For the text-containing cell, return its midpoint in (x, y) coordinate format. 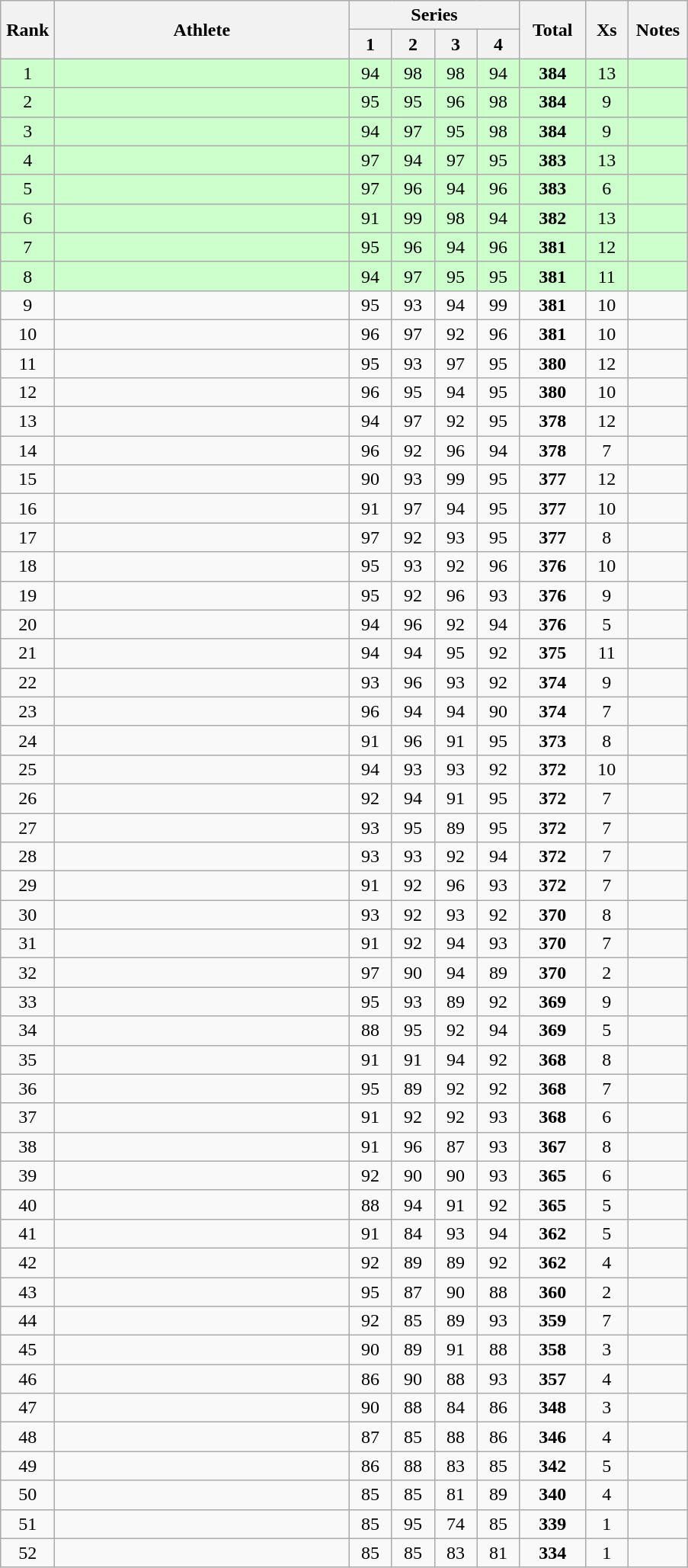
30 (27, 915)
37 (27, 1117)
18 (27, 566)
348 (552, 1408)
23 (27, 711)
342 (552, 1466)
74 (456, 1524)
15 (27, 479)
45 (27, 1350)
340 (552, 1495)
27 (27, 827)
382 (552, 218)
39 (27, 1175)
375 (552, 653)
373 (552, 740)
52 (27, 1553)
334 (552, 1553)
40 (27, 1204)
46 (27, 1379)
36 (27, 1089)
43 (27, 1292)
360 (552, 1292)
47 (27, 1408)
21 (27, 653)
20 (27, 624)
Rank (27, 30)
22 (27, 682)
44 (27, 1321)
29 (27, 886)
25 (27, 769)
28 (27, 857)
Xs (606, 30)
42 (27, 1262)
17 (27, 537)
367 (552, 1146)
Series (434, 15)
38 (27, 1146)
31 (27, 944)
Total (552, 30)
346 (552, 1437)
33 (27, 1002)
35 (27, 1060)
339 (552, 1524)
24 (27, 740)
50 (27, 1495)
49 (27, 1466)
359 (552, 1321)
Athlete (202, 30)
19 (27, 595)
48 (27, 1437)
358 (552, 1350)
32 (27, 973)
34 (27, 1031)
51 (27, 1524)
Notes (658, 30)
41 (27, 1233)
16 (27, 508)
14 (27, 451)
357 (552, 1379)
26 (27, 798)
